Return the [x, y] coordinate for the center point of the cell that contains the specified text.  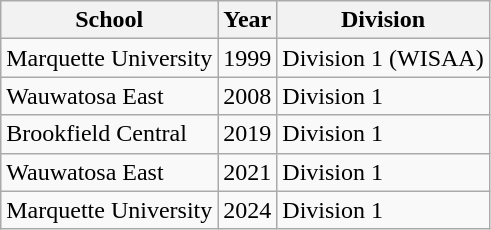
2019 [248, 134]
School [110, 20]
2024 [248, 210]
2021 [248, 172]
2008 [248, 96]
Division 1 (WISAA) [383, 58]
Division [383, 20]
1999 [248, 58]
Brookfield Central [110, 134]
Year [248, 20]
